Determine the (X, Y) coordinate at the center of the cell enclosing the given text.  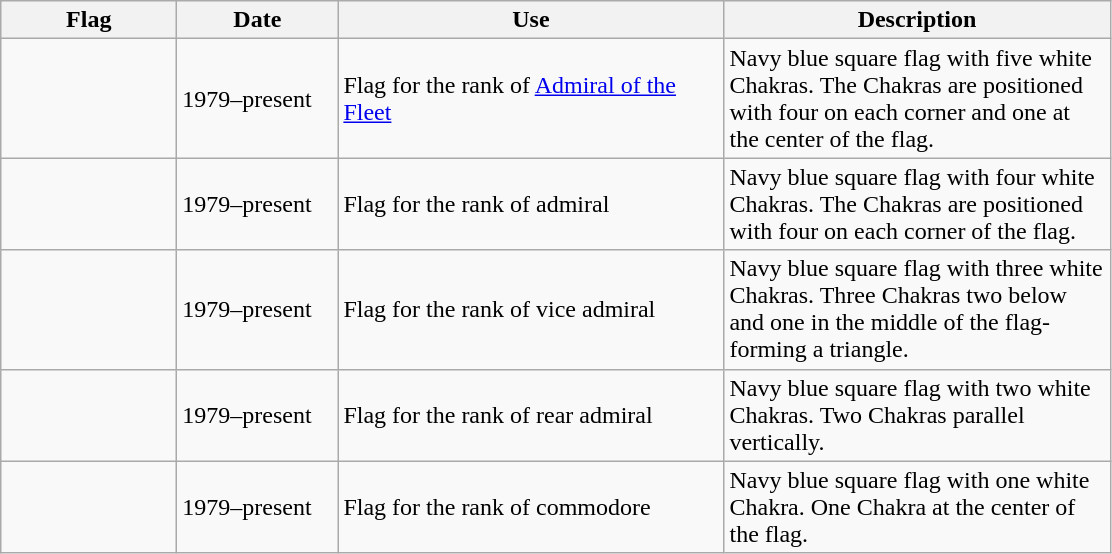
Navy blue square flag with four white Chakras. The Chakras are positioned with four on each corner of the flag. (917, 204)
Date (258, 20)
Navy blue square flag with one white Chakra. One Chakra at the center of the flag. (917, 507)
Flag for the rank of rear admiral (531, 415)
Flag for the rank of admiral (531, 204)
Flag (89, 20)
Flag for the rank of Admiral of the Fleet (531, 98)
Flag for the rank of commodore (531, 507)
Navy blue square flag with three white Chakras. Three Chakras two below and one in the middle of the flag- forming a triangle. (917, 310)
Navy blue square flag with two white Chakras. Two Chakras parallel vertically. (917, 415)
Navy blue square flag with five white Chakras. The Chakras are positioned with four on each corner and one at the center of the flag. (917, 98)
Description (917, 20)
Flag for the rank of vice admiral (531, 310)
Use (531, 20)
